Scan for the cell matching the given text and deliver its [X, Y] coordinate at center. 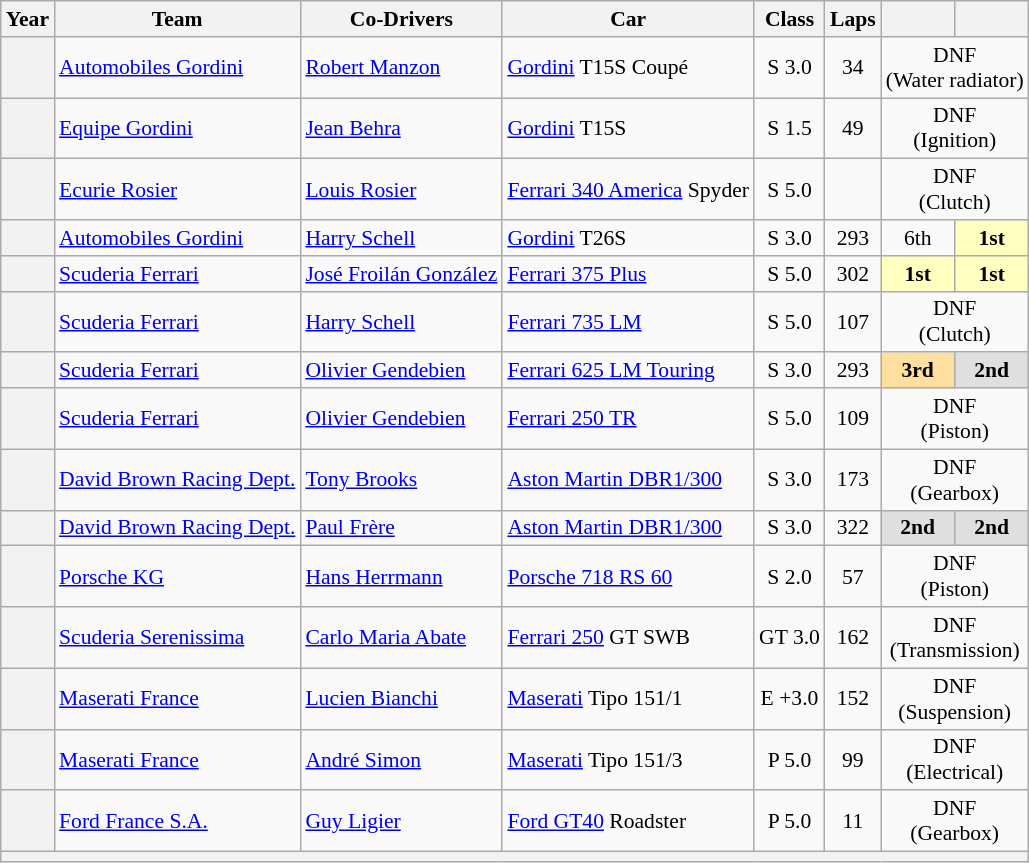
Ferrari 625 LM Touring [628, 371]
11 [853, 822]
Guy Ligier [401, 822]
57 [853, 576]
S 1.5 [790, 128]
Ferrari 250 GT SWB [628, 638]
107 [853, 322]
99 [853, 760]
Gordini T15S [628, 128]
José Froilán González [401, 274]
Porsche KG [177, 576]
302 [853, 274]
Ferrari 735 LM [628, 322]
S 2.0 [790, 576]
6th [918, 238]
Gordini T15S Coupé [628, 68]
DNF(Water radiator) [955, 68]
Porsche 718 RS 60 [628, 576]
34 [853, 68]
322 [853, 528]
Ferrari 340 America Spyder [628, 190]
162 [853, 638]
Ferrari 250 TR [628, 418]
Ford GT40 Roadster [628, 822]
DNF(Ignition) [955, 128]
Laps [853, 19]
Maserati Tipo 151/1 [628, 698]
E +3.0 [790, 698]
Paul Frère [401, 528]
Hans Herrmann [401, 576]
Class [790, 19]
Ford France S.A. [177, 822]
Carlo Maria Abate [401, 638]
Lucien Bianchi [401, 698]
Team [177, 19]
Co-Drivers [401, 19]
DNF(Electrical) [955, 760]
DNF(Suspension) [955, 698]
Louis Rosier [401, 190]
3rd [918, 371]
DNF(Transmission) [955, 638]
Year [28, 19]
Ferrari 375 Plus [628, 274]
Scuderia Serenissima [177, 638]
Maserati Tipo 151/3 [628, 760]
Ecurie Rosier [177, 190]
Robert Manzon [401, 68]
109 [853, 418]
49 [853, 128]
Car [628, 19]
Equipe Gordini [177, 128]
André Simon [401, 760]
Tony Brooks [401, 480]
Gordini T26S [628, 238]
GT 3.0 [790, 638]
173 [853, 480]
152 [853, 698]
Jean Behra [401, 128]
